Output the [X, Y] coordinate of the center of the cell containing the given text.  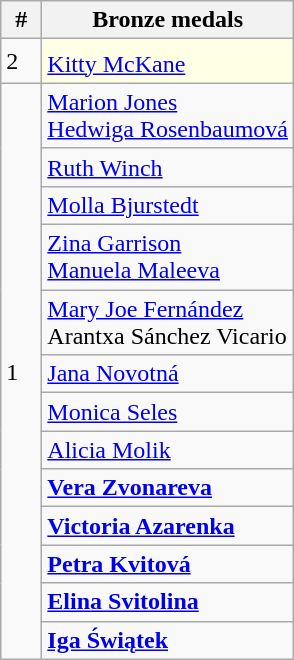
Victoria Azarenka [168, 526]
Jana Novotná [168, 374]
Molla Bjurstedt [168, 205]
Kitty McKane [168, 62]
Elina Svitolina [168, 602]
# [22, 20]
Alicia Molik [168, 450]
Bronze medals [168, 20]
2 [22, 62]
Iga Świątek [168, 640]
Mary Joe Fernández Arantxa Sánchez Vicario [168, 322]
Marion Jones Hedwiga Rosenbaumová [168, 116]
Petra Kvitová [168, 564]
Monica Seles [168, 412]
1 [22, 371]
Vera Zvonareva [168, 488]
Ruth Winch [168, 167]
Zina Garrison Manuela Maleeva [168, 258]
